Identify which cell holds the provided text, then report its (X, Y) central coordinate. 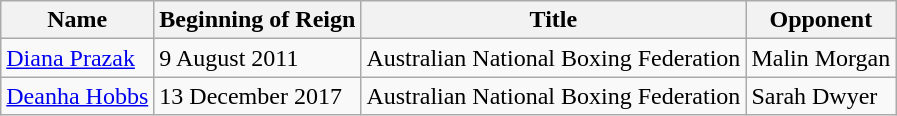
Beginning of Reign (258, 20)
9 August 2011 (258, 58)
Diana Prazak (78, 58)
Sarah Dwyer (821, 96)
Malin Morgan (821, 58)
Deanha Hobbs (78, 96)
Title (554, 20)
Name (78, 20)
Opponent (821, 20)
13 December 2017 (258, 96)
